Locate the cell with the specified text and output its [x, y] center coordinate. 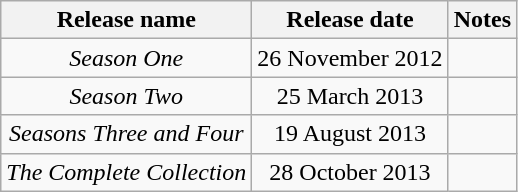
Season One [126, 58]
26 November 2012 [350, 58]
The Complete Collection [126, 172]
Season Two [126, 96]
25 March 2013 [350, 96]
Release date [350, 20]
28 October 2013 [350, 172]
Release name [126, 20]
Seasons Three and Four [126, 134]
19 August 2013 [350, 134]
Notes [482, 20]
